Search for the cell housing the specified text and yield its [x, y] center coordinate. 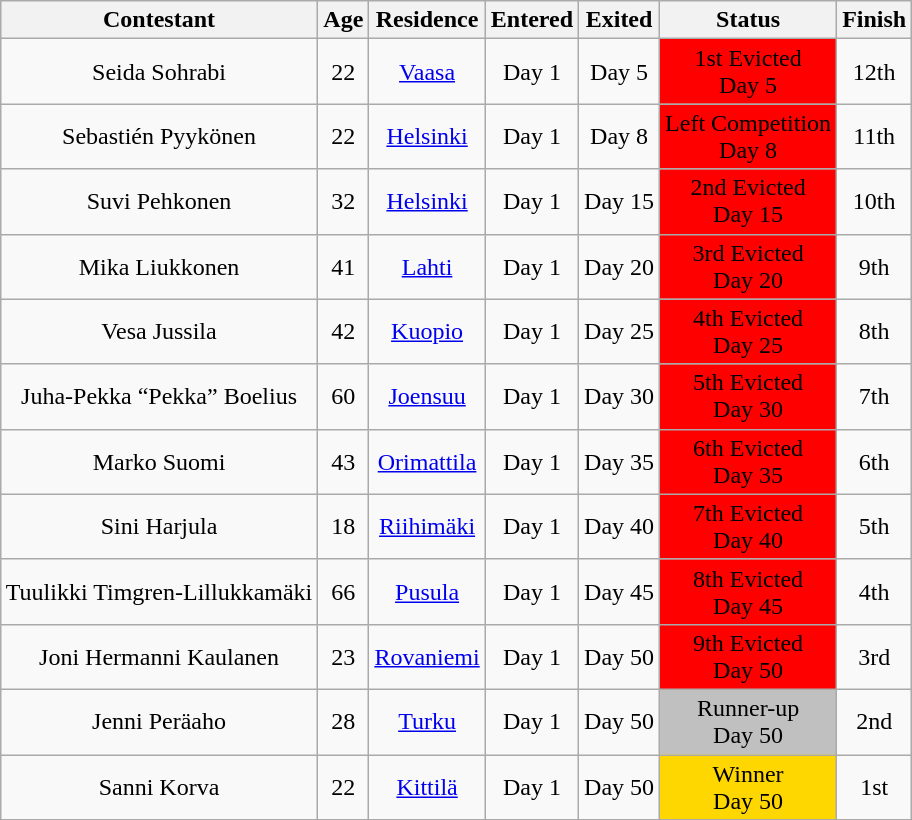
5th EvictedDay 30 [748, 396]
32 [344, 202]
WinnerDay 50 [748, 786]
9th [874, 266]
18 [344, 526]
Tuulikki Timgren-Lillukkamäki [159, 592]
7th [874, 396]
6th EvictedDay 35 [748, 462]
Day 40 [620, 526]
8th EvictedDay 45 [748, 592]
Sebastién Pyykönen [159, 136]
Joni Hermanni Kaulanen [159, 656]
4th EvictedDay 25 [748, 332]
Residence [427, 20]
Joensuu [427, 396]
Lahti [427, 266]
Jenni Peräaho [159, 722]
Riihimäki [427, 526]
Rovaniemi [427, 656]
Pusula [427, 592]
Status [748, 20]
Vaasa [427, 72]
Sini Harjula [159, 526]
Day 25 [620, 332]
Day 30 [620, 396]
Day 15 [620, 202]
Day 8 [620, 136]
9th EvictedDay 50 [748, 656]
Marko Suomi [159, 462]
7th EvictedDay 40 [748, 526]
3rd EvictedDay 20 [748, 266]
3rd [874, 656]
43 [344, 462]
4th [874, 592]
60 [344, 396]
12th [874, 72]
1st [874, 786]
Finish [874, 20]
Contestant [159, 20]
8th [874, 332]
Age [344, 20]
Day 35 [620, 462]
42 [344, 332]
Kuopio [427, 332]
Day 45 [620, 592]
Sanni Korva [159, 786]
6th [874, 462]
Kittilä [427, 786]
Left CompetitionDay 8 [748, 136]
10th [874, 202]
Day 5 [620, 72]
5th [874, 526]
Runner-upDay 50 [748, 722]
28 [344, 722]
41 [344, 266]
Orimattila [427, 462]
Entered [532, 20]
Vesa Jussila [159, 332]
Seida Sohrabi [159, 72]
Turku [427, 722]
1st EvictedDay 5 [748, 72]
2nd [874, 722]
Suvi Pehkonen [159, 202]
23 [344, 656]
Day 20 [620, 266]
Exited [620, 20]
2nd EvictedDay 15 [748, 202]
Juha-Pekka “Pekka” Boelius [159, 396]
66 [344, 592]
11th [874, 136]
Mika Liukkonen [159, 266]
